Identify which cell holds the provided text, then report its [X, Y] central coordinate. 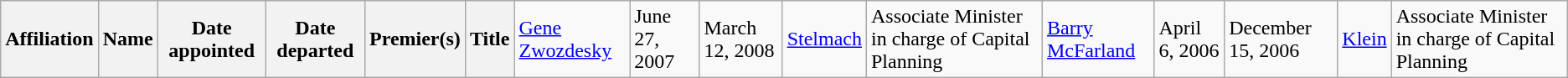
Name [127, 39]
Date appointed [211, 39]
June 27, 2007 [665, 39]
Title [489, 39]
Stelmach [824, 39]
March 12, 2008 [740, 39]
Date departed [315, 39]
Premier(s) [415, 39]
April 6, 2006 [1189, 39]
Gene Zwozdesky [572, 39]
Klein [1364, 39]
Barry McFarland [1097, 39]
Affiliation [49, 39]
December 15, 2006 [1282, 39]
